From the cell containing the given text, extract its center point as (x, y) coordinate. 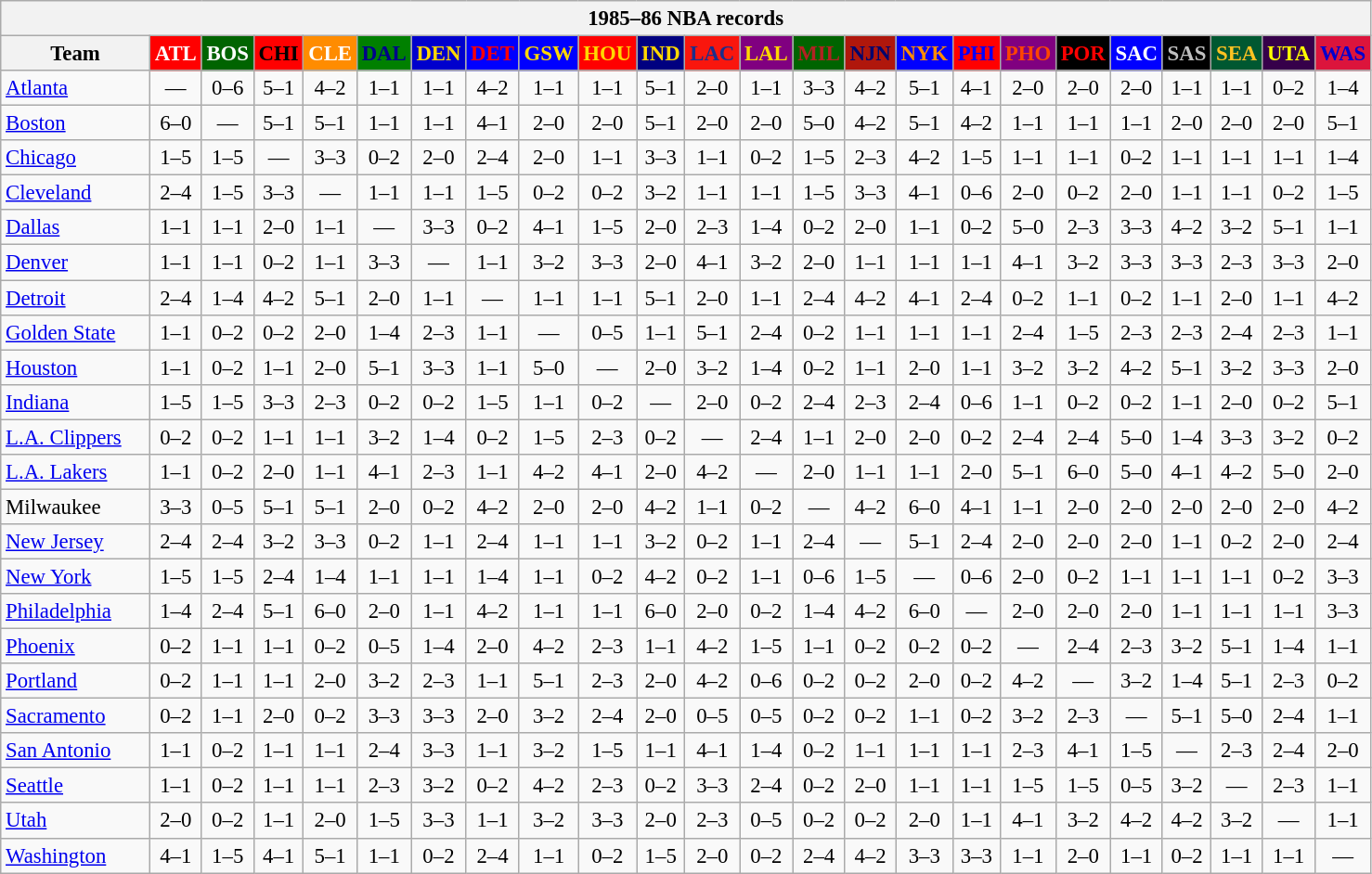
GSW (549, 54)
Houston (76, 367)
PHO (1028, 54)
Dallas (76, 227)
Washington (76, 855)
Denver (76, 263)
Philadelphia (76, 611)
Boston (76, 123)
New York (76, 576)
POR (1082, 54)
SEA (1236, 54)
CLE (330, 54)
NJN (871, 54)
Portland (76, 681)
Milwaukee (76, 507)
DEN (438, 54)
Team (76, 54)
New Jersey (76, 542)
Cleveland (76, 193)
Sacramento (76, 716)
HOU (607, 54)
PHI (977, 54)
Indiana (76, 402)
LAL (767, 54)
L.A. Lakers (76, 472)
UTA (1288, 54)
ATL (175, 54)
MIL (819, 54)
BOS (227, 54)
SAS (1186, 54)
Atlanta (76, 88)
Seattle (76, 786)
IND (661, 54)
Chicago (76, 158)
NYK (925, 54)
LAC (713, 54)
1985–86 NBA records (686, 19)
DET (492, 54)
Utah (76, 821)
DAL (384, 54)
CHI (278, 54)
Golden State (76, 332)
WAS (1343, 54)
Phoenix (76, 647)
SAC (1136, 54)
San Antonio (76, 751)
L.A. Clippers (76, 437)
Detroit (76, 298)
